Capture the cell that displays the provided text and extract its (X, Y) central coordinate. 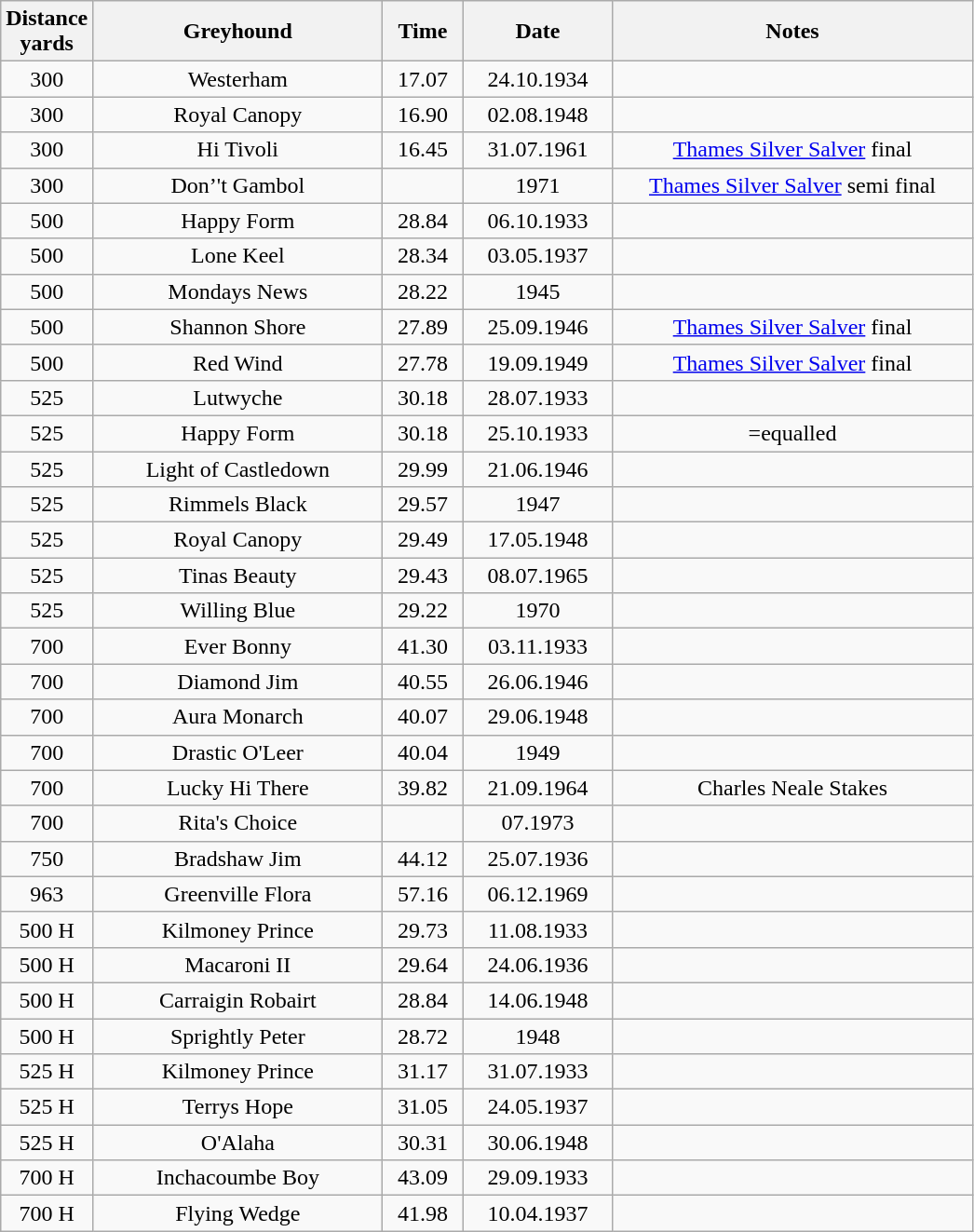
1949 (538, 752)
=equalled (792, 433)
57.16 (423, 894)
Hi Tivoli (238, 150)
39.82 (423, 788)
1945 (538, 291)
07.1973 (538, 823)
Drastic O'Leer (238, 752)
29.49 (423, 540)
40.07 (423, 717)
Aura Monarch (238, 717)
28.34 (423, 256)
29.09.1933 (538, 1178)
27.89 (423, 327)
29.64 (423, 965)
24.10.1934 (538, 79)
Date (538, 32)
Westerham (238, 79)
25.07.1936 (538, 859)
1947 (538, 505)
10.04.1937 (538, 1213)
Sprightly Peter (238, 1036)
Macaroni II (238, 965)
Rita's Choice (238, 823)
Ever Bonny (238, 646)
Mondays News (238, 291)
41.30 (423, 646)
29.43 (423, 575)
Distance yards (47, 32)
06.12.1969 (538, 894)
30.06.1948 (538, 1143)
Time (423, 32)
21.06.1946 (538, 468)
31.07.1961 (538, 150)
Tinas Beauty (238, 575)
Lutwyche (238, 398)
O'Alaha (238, 1143)
750 (47, 859)
29.99 (423, 468)
Bradshaw Jim (238, 859)
41.98 (423, 1213)
27.78 (423, 362)
Notes (792, 32)
40.04 (423, 752)
Carraigin Robairt (238, 1000)
25.10.1933 (538, 433)
17.07 (423, 79)
1970 (538, 611)
Terrys Hope (238, 1107)
21.09.1964 (538, 788)
Don’'t Gambol (238, 185)
08.07.1965 (538, 575)
Light of Castledown (238, 468)
19.09.1949 (538, 362)
29.73 (423, 929)
28.22 (423, 291)
Shannon Shore (238, 327)
Willing Blue (238, 611)
Lucky Hi There (238, 788)
963 (47, 894)
Inchacoumbe Boy (238, 1178)
Greyhound (238, 32)
11.08.1933 (538, 929)
31.07.1933 (538, 1072)
1948 (538, 1036)
Greenville Flora (238, 894)
14.06.1948 (538, 1000)
31.17 (423, 1072)
24.06.1936 (538, 965)
Red Wind (238, 362)
31.05 (423, 1107)
28.72 (423, 1036)
16.90 (423, 115)
Flying Wedge (238, 1213)
26.06.1946 (538, 682)
06.10.1933 (538, 221)
1971 (538, 185)
Diamond Jim (238, 682)
28.07.1933 (538, 398)
44.12 (423, 859)
03.05.1937 (538, 256)
Lone Keel (238, 256)
24.05.1937 (538, 1107)
29.22 (423, 611)
25.09.1946 (538, 327)
Thames Silver Salver semi final (792, 185)
02.08.1948 (538, 115)
Rimmels Black (238, 505)
43.09 (423, 1178)
Charles Neale Stakes (792, 788)
29.06.1948 (538, 717)
17.05.1948 (538, 540)
03.11.1933 (538, 646)
16.45 (423, 150)
29.57 (423, 505)
40.55 (423, 682)
30.31 (423, 1143)
